Determine the [x, y] coordinate at the center of the cell enclosing the given text.  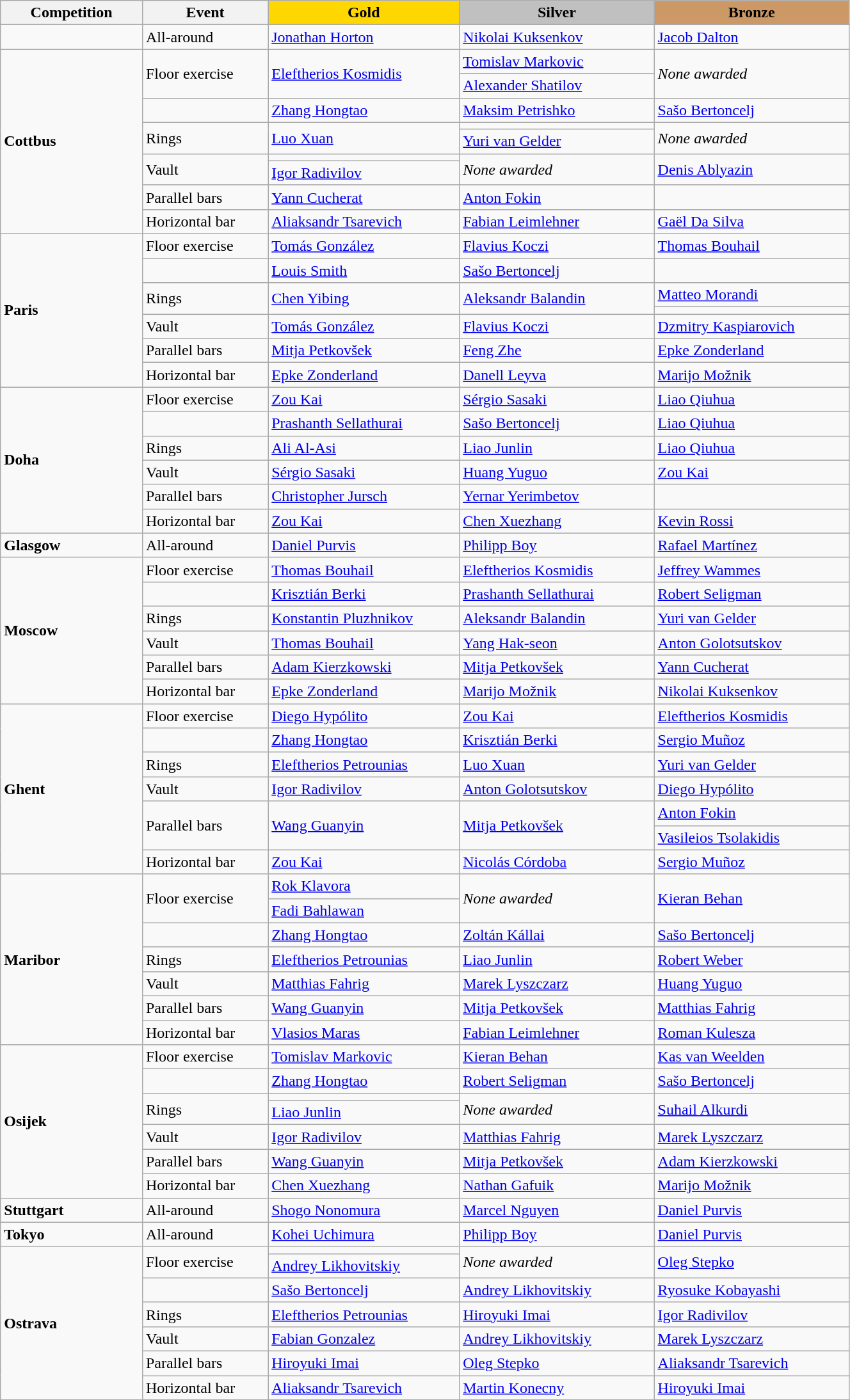
Silver [557, 13]
Moscow [72, 630]
Kohei Uchimura [364, 1234]
Feng Zhe [557, 351]
Dzmitry Kaspiarovich [751, 326]
Stuttgart [72, 1210]
Jacob Dalton [751, 37]
Alexander Shatilov [557, 86]
Suhail Alkurdi [751, 1110]
Yernar Yerimbetov [557, 497]
Tokyo [72, 1234]
Konstantin Pluzhnikov [364, 618]
Chen Yibing [364, 298]
Nicolás Córdoba [557, 862]
Event [205, 13]
Martin Konecny [557, 1388]
Denis Ablyazin [751, 169]
Yang Hak-seon [557, 643]
Ali Al-Asi [364, 448]
Rafael Martínez [751, 545]
Ghent [72, 789]
Roman Kulesza [751, 1032]
Ostrava [72, 1323]
Gaël Da Silva [751, 221]
Doha [72, 460]
Kevin Rossi [751, 521]
Jeffrey Wammes [751, 569]
Bronze [751, 13]
Vasileios Tsolakidis [751, 838]
Competition [72, 13]
Cottbus [72, 142]
Shogo Nonomura [364, 1210]
Marcel Nguyen [557, 1210]
Fabian Gonzalez [364, 1339]
Louis Smith [364, 271]
Vlasios Maras [364, 1032]
Nathan Gafuik [557, 1186]
Fadi Bahlawan [364, 911]
Christopher Jursch [364, 497]
Rok Klavora [364, 886]
Matteo Morandi [751, 295]
Kas van Weelden [751, 1057]
Glasgow [72, 545]
Maksim Petrishko [557, 110]
Paris [72, 310]
Maribor [72, 959]
Danell Leyva [557, 375]
Gold [364, 13]
Robert Weber [751, 959]
Jonathan Horton [364, 37]
Osijek [72, 1121]
Zoltán Kállai [557, 935]
Ryosuke Kobayashi [751, 1290]
